Scan for the cell matching the given text and deliver its [x, y] coordinate at center. 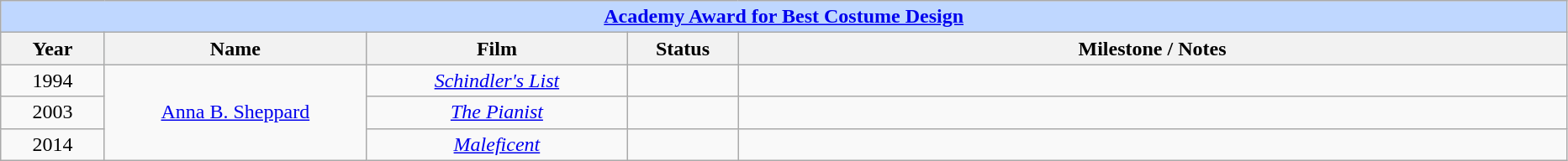
Name [235, 49]
2014 [53, 144]
Year [53, 49]
Status [683, 49]
The Pianist [496, 112]
2003 [53, 112]
Maleficent [496, 144]
Milestone / Notes [1153, 49]
Academy Award for Best Costume Design [784, 17]
1994 [53, 80]
Film [496, 49]
Anna B. Sheppard [235, 112]
Schindler's List [496, 80]
